For the text-containing cell, return its midpoint in [x, y] coordinate format. 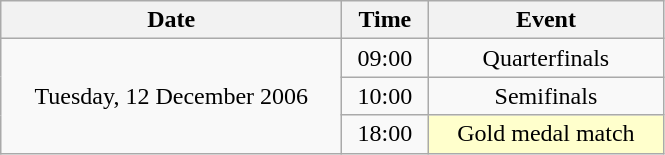
18:00 [385, 134]
Event [546, 20]
Quarterfinals [546, 58]
Gold medal match [546, 134]
Semifinals [546, 96]
Tuesday, 12 December 2006 [172, 96]
Time [385, 20]
Date [172, 20]
09:00 [385, 58]
10:00 [385, 96]
